Pinpoint the cell where the given text exists, returning its (X, Y) midpoint coordinate. 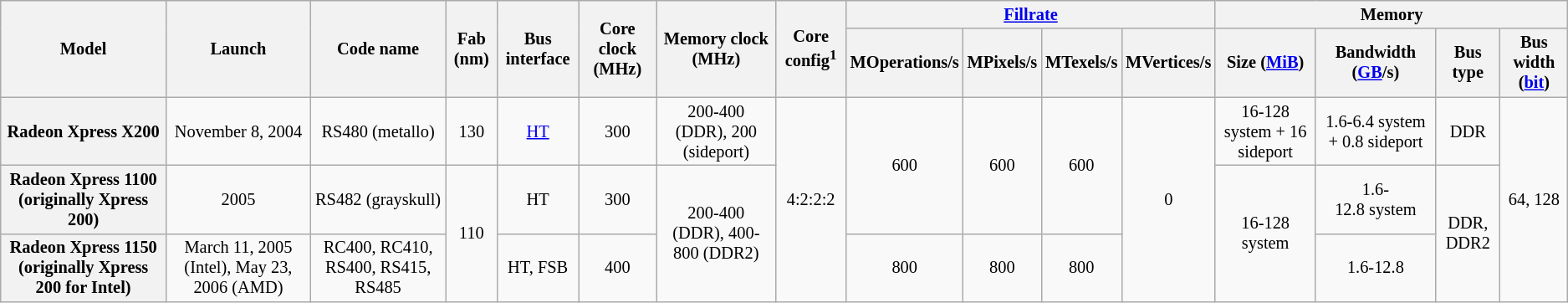
0 (1168, 199)
Radeon Xpress 1100 (originally Xpress 200) (84, 199)
130 (472, 131)
Fab (nm) (472, 49)
Code name (378, 49)
2005 (237, 199)
Fillrate (1031, 14)
MVertices/s (1168, 63)
4:2:2:2 (811, 199)
200-400 (DDR), 200 (sideport) (716, 131)
Core clock (MHz) (618, 49)
November 8, 2004 (237, 131)
DDR (1468, 131)
Bandwidth (GB/s) (1376, 63)
HT, FSB (539, 268)
Memory clock (MHz) (716, 49)
RC400, RC410, RS400, RS415, RS485 (378, 268)
Memory (1392, 14)
16-128 system + 16 sideport (1265, 131)
Size (MiB) (1265, 63)
March 11, 2005 (Intel), May 23, 2006 (AMD) (237, 268)
DDR, DDR2 (1468, 233)
Launch (237, 49)
64, 128 (1534, 199)
Bus width (bit) (1534, 63)
MTexels/s (1081, 63)
RS480 (metallo) (378, 131)
Radeon Xpress X200 (84, 131)
Model (84, 49)
Core config1 (811, 49)
110 (472, 233)
Radeon Xpress 1150 (originally Xpress 200 for Intel) (84, 268)
1.6-6.4 system + 0.8 sideport (1376, 131)
16-128 system (1265, 233)
MPixels/s (1002, 63)
200-400 (DDR), 400-800 (DDR2) (716, 233)
400 (618, 268)
Bus type (1468, 63)
Bus interface (539, 49)
MOperations/s (905, 63)
1.6-12.8 (1376, 268)
RS482 (grayskull) (378, 199)
1.6-12.8 system (1376, 199)
